Detect which cell encompasses the target text, then output its (X, Y) center coordinate. 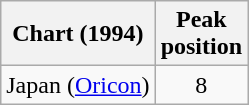
8 (201, 85)
Japan (Oricon) (78, 85)
Peakposition (201, 34)
Chart (1994) (78, 34)
